Locate the cell with the specified text and output its [x, y] center coordinate. 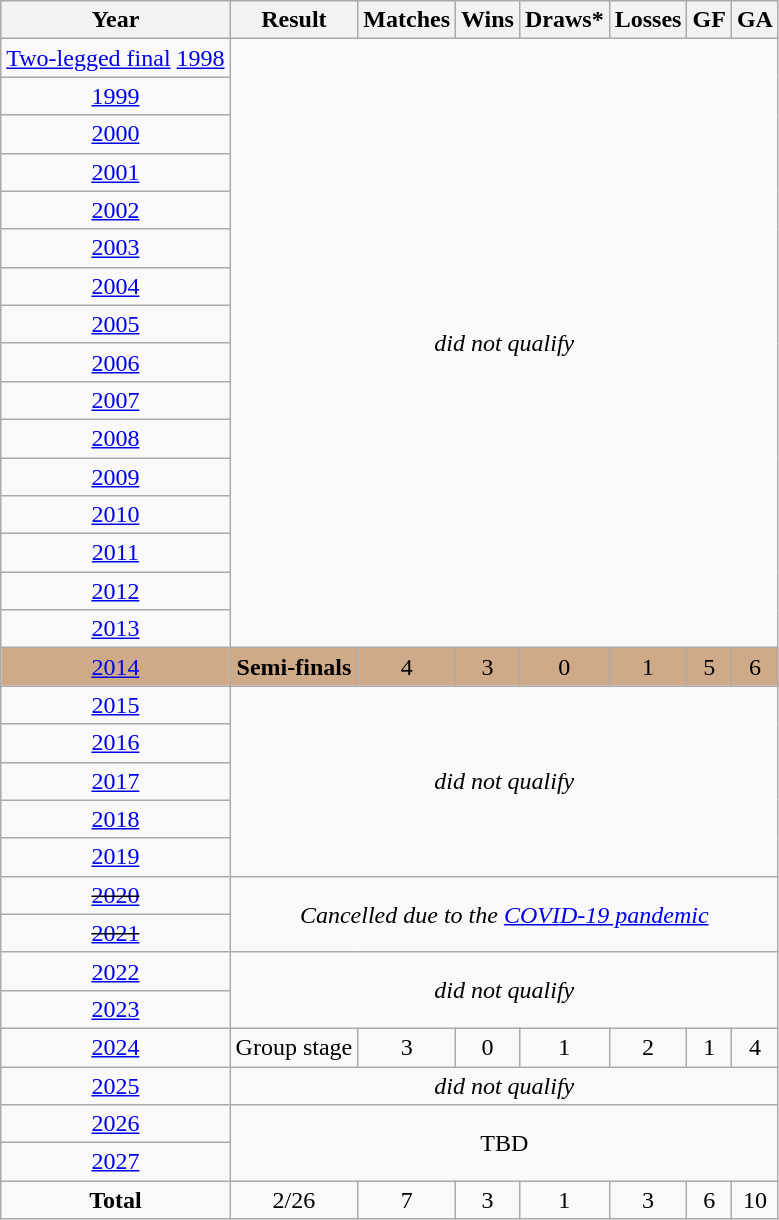
2013 [116, 629]
2005 [116, 324]
2004 [116, 286]
GA [754, 20]
2026 [116, 1124]
Result [294, 20]
Wins [488, 20]
7 [407, 1200]
2001 [116, 172]
1999 [116, 96]
2000 [116, 134]
10 [754, 1200]
2007 [116, 400]
2023 [116, 1009]
Year [116, 20]
2027 [116, 1162]
2015 [116, 705]
2/26 [294, 1200]
2002 [116, 210]
Total [116, 1200]
2010 [116, 515]
2016 [116, 743]
2019 [116, 857]
2006 [116, 362]
Group stage [294, 1047]
2025 [116, 1085]
TBD [504, 1143]
2017 [116, 781]
2014 [116, 667]
2012 [116, 591]
2022 [116, 971]
2008 [116, 438]
2021 [116, 933]
2003 [116, 248]
5 [709, 667]
Cancelled due to the COVID-19 pandemic [504, 914]
Semi-finals [294, 667]
2018 [116, 819]
2024 [116, 1047]
2020 [116, 895]
GF [709, 20]
2009 [116, 477]
Matches [407, 20]
2 [648, 1047]
Losses [648, 20]
2011 [116, 553]
Draws* [564, 20]
Two-legged final 1998 [116, 58]
